Return the (X, Y) coordinate for the center point of the cell that contains the specified text.  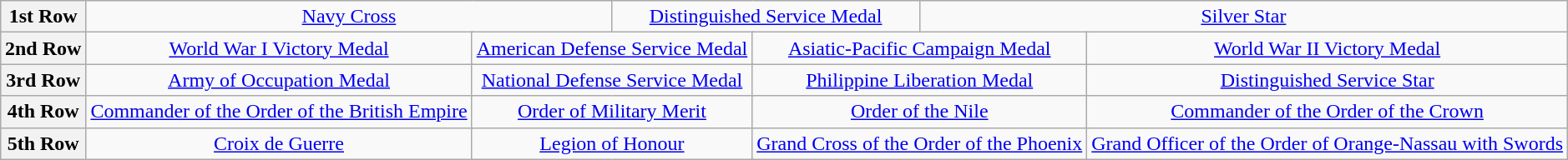
Commander of the Order of the British Empire (279, 112)
Croix de Guerre (279, 143)
Distinguished Service Star (1328, 80)
Philippine Liberation Medal (920, 80)
Silver Star (1243, 17)
Order of Military Merit (612, 112)
Grand Officer of the Order of Orange-Nassau with Swords (1328, 143)
Asiatic-Pacific Campaign Medal (920, 48)
Army of Occupation Medal (279, 80)
Order of the Nile (920, 112)
National Defense Service Medal (612, 80)
1st Row (43, 17)
Grand Cross of the Order of the Phoenix (920, 143)
Navy Cross (349, 17)
2nd Row (43, 48)
Distinguished Service Medal (766, 17)
Commander of the Order of the Crown (1328, 112)
World War I Victory Medal (279, 48)
World War II Victory Medal (1328, 48)
American Defense Service Medal (612, 48)
5th Row (43, 143)
4th Row (43, 112)
3rd Row (43, 80)
Legion of Honour (612, 143)
